Capture the cell that displays the provided text and extract its (x, y) central coordinate. 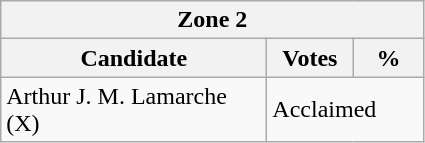
% (388, 58)
Candidate (134, 58)
Acclaimed (346, 110)
Zone 2 (212, 20)
Votes (310, 58)
Arthur J. M. Lamarche (X) (134, 110)
